Find where the given text appears and provide that cell's center as (x, y) coordinate. 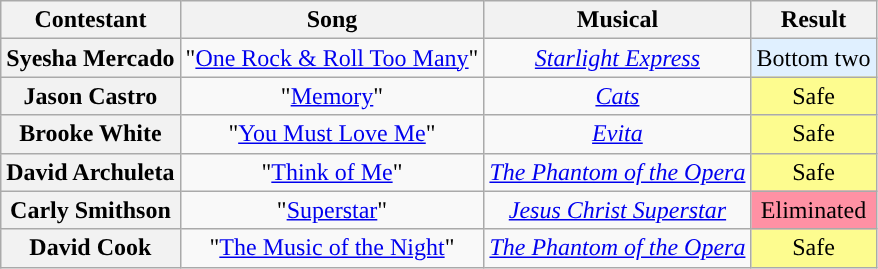
Jason Castro (90, 96)
"Superstar" (332, 210)
Contestant (90, 20)
David Archuleta (90, 172)
Song (332, 20)
Result (814, 20)
Syesha Mercado (90, 58)
"One Rock & Roll Too Many" (332, 58)
David Cook (90, 248)
"Memory" (332, 96)
"Think of Me" (332, 172)
Eliminated (814, 210)
Carly Smithson (90, 210)
"You Must Love Me" (332, 134)
Musical (618, 20)
Cats (618, 96)
Evita (618, 134)
"The Music of the Night" (332, 248)
Brooke White (90, 134)
Starlight Express (618, 58)
Jesus Christ Superstar (618, 210)
Bottom two (814, 58)
